Capture the cell that displays the provided text and extract its [x, y] central coordinate. 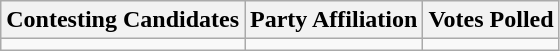
Votes Polled [491, 20]
Party Affiliation [334, 20]
Contesting Candidates [123, 20]
